Pinpoint the cell where the given text exists, returning its [x, y] midpoint coordinate. 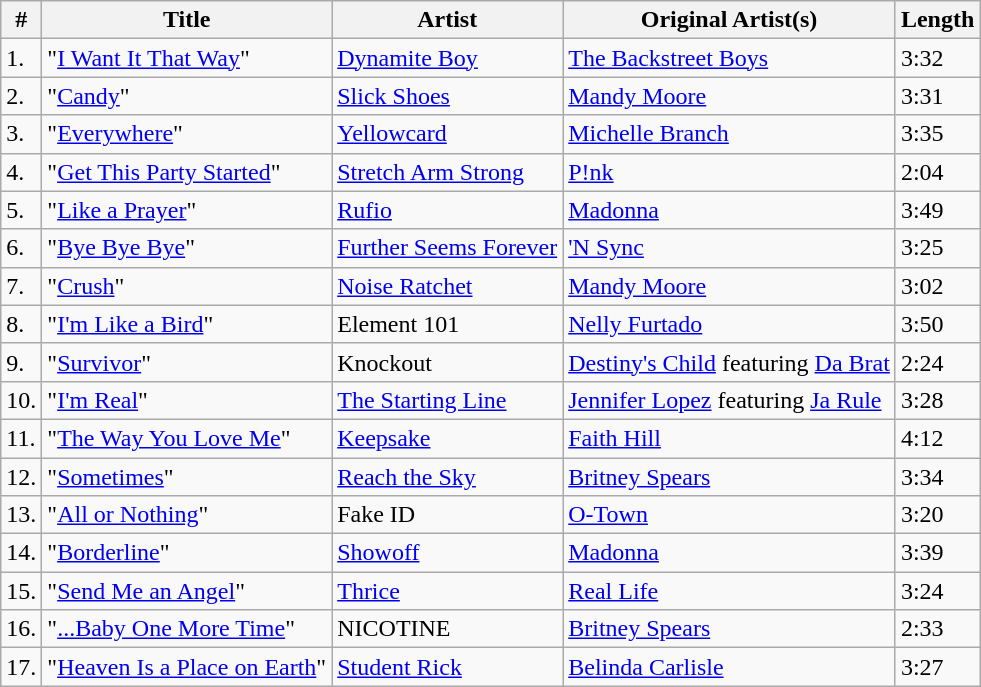
3:39 [937, 553]
Element 101 [448, 324]
12. [22, 477]
"...Baby One More Time" [187, 629]
3:25 [937, 248]
"The Way You Love Me" [187, 438]
"Everywhere" [187, 134]
Slick Shoes [448, 96]
Nelly Furtado [730, 324]
Destiny's Child featuring Da Brat [730, 362]
P!nk [730, 172]
Rufio [448, 210]
# [22, 20]
"Sometimes" [187, 477]
Knockout [448, 362]
9. [22, 362]
3:34 [937, 477]
4. [22, 172]
"Survivor" [187, 362]
3. [22, 134]
"Like a Prayer" [187, 210]
O-Town [730, 515]
NICOTINE [448, 629]
3:24 [937, 591]
"I'm Real" [187, 400]
The Backstreet Boys [730, 58]
14. [22, 553]
3:32 [937, 58]
Noise Ratchet [448, 286]
10. [22, 400]
11. [22, 438]
13. [22, 515]
Yellowcard [448, 134]
"Bye Bye Bye" [187, 248]
Faith Hill [730, 438]
3:35 [937, 134]
8. [22, 324]
Belinda Carlisle [730, 667]
5. [22, 210]
Student Rick [448, 667]
Thrice [448, 591]
2:04 [937, 172]
3:49 [937, 210]
3:27 [937, 667]
Showoff [448, 553]
"Borderline" [187, 553]
'N Sync [730, 248]
"Send Me an Angel" [187, 591]
"Heaven Is a Place on Earth" [187, 667]
"Get This Party Started" [187, 172]
The Starting Line [448, 400]
6. [22, 248]
4:12 [937, 438]
Original Artist(s) [730, 20]
Reach the Sky [448, 477]
Jennifer Lopez featuring Ja Rule [730, 400]
"I'm Like a Bird" [187, 324]
2:33 [937, 629]
7. [22, 286]
"I Want It That Way" [187, 58]
Title [187, 20]
3:02 [937, 286]
Dynamite Boy [448, 58]
"Candy" [187, 96]
Stretch Arm Strong [448, 172]
Fake ID [448, 515]
3:28 [937, 400]
Artist [448, 20]
Keepsake [448, 438]
1. [22, 58]
Michelle Branch [730, 134]
Length [937, 20]
17. [22, 667]
15. [22, 591]
"All or Nothing" [187, 515]
3:31 [937, 96]
3:50 [937, 324]
3:20 [937, 515]
16. [22, 629]
Real Life [730, 591]
"Crush" [187, 286]
Further Seems Forever [448, 248]
2. [22, 96]
2:24 [937, 362]
